Detect which cell encompasses the target text, then output its (X, Y) center coordinate. 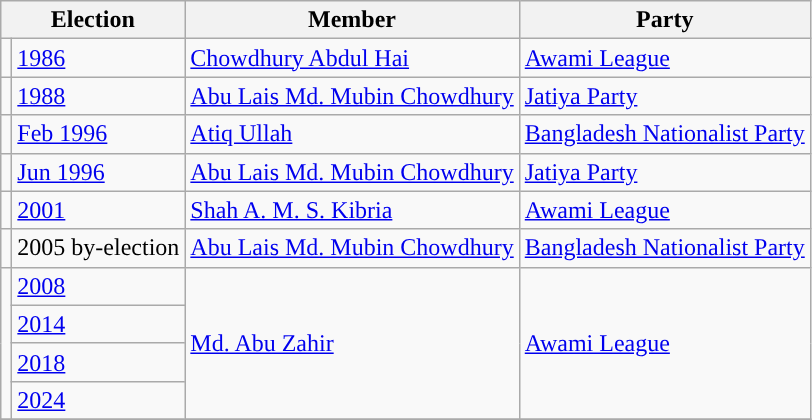
2001 (98, 210)
Shah A. M. S. Kibria (352, 210)
Jun 1996 (98, 172)
1988 (98, 96)
Party (664, 20)
Member (352, 20)
2005 by-election (98, 248)
Feb 1996 (98, 134)
2018 (98, 362)
Atiq Ullah (352, 134)
Md. Abu Zahir (352, 343)
1986 (98, 58)
2008 (98, 286)
Election (93, 20)
Chowdhury Abdul Hai (352, 58)
2024 (98, 400)
2014 (98, 324)
